Return (x, y) of the center of cell containing provided text 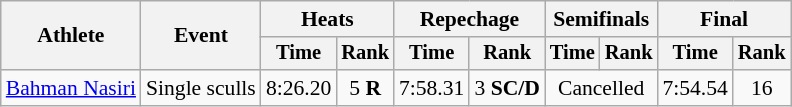
5 R (365, 88)
Event (201, 36)
Repechage (470, 19)
Bahman Nasiri (71, 88)
Single sculls (201, 88)
16 (762, 88)
8:26.20 (298, 88)
Semifinals (601, 19)
3 SC/D (507, 88)
Cancelled (601, 88)
Final (724, 19)
Heats (328, 19)
7:58.31 (432, 88)
Athlete (71, 36)
7:54.54 (694, 88)
